Provide the (x, y) coordinate of the cell's center where the given text is located.  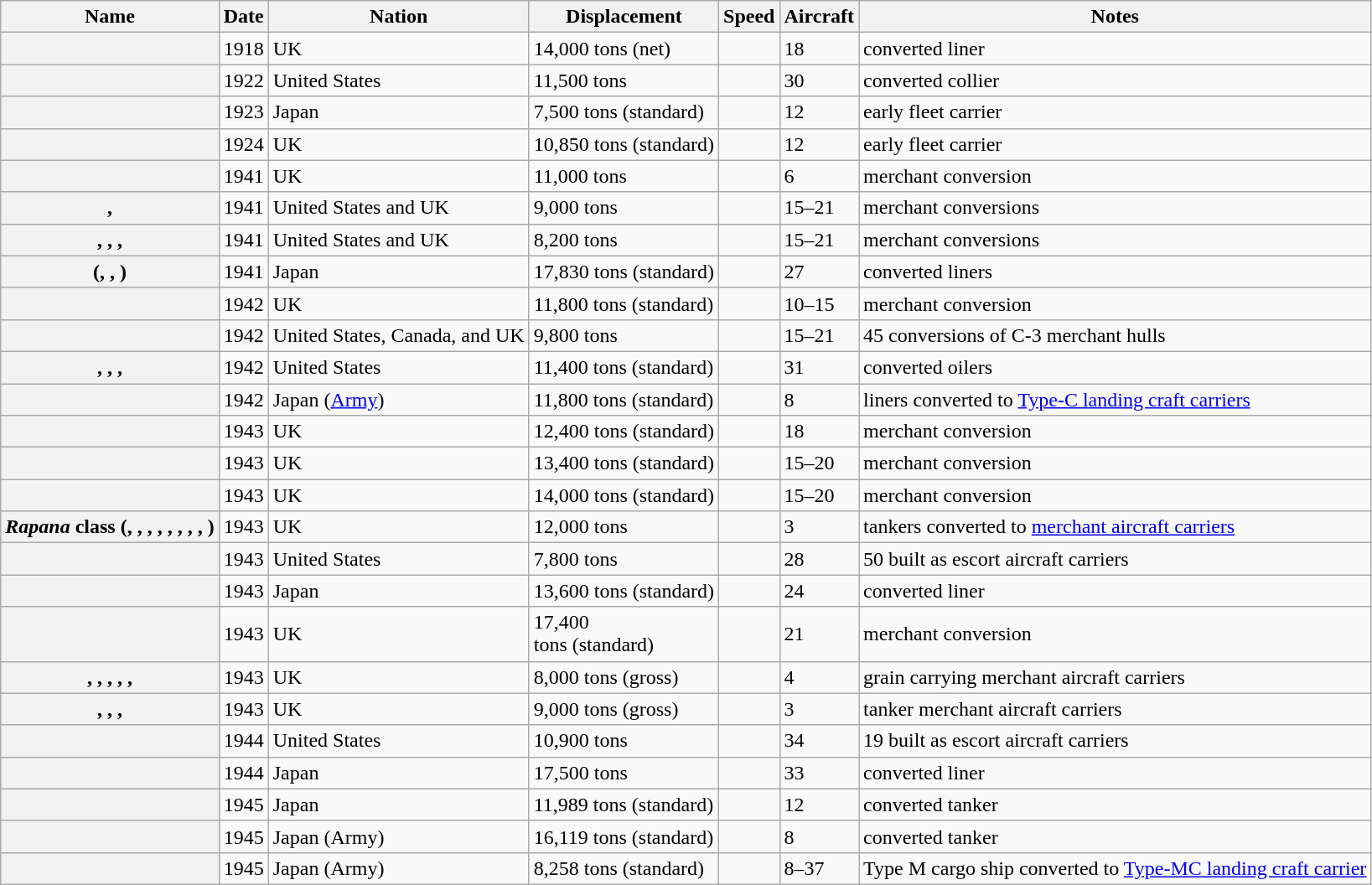
(, , ) (110, 272)
28 (820, 559)
9,800 tons (624, 335)
12,400 tons (standard) (624, 432)
Displacement (624, 17)
9,000 tons (624, 208)
6 (820, 176)
11,400 tons (standard) (624, 367)
Nation (399, 17)
converted oilers (1115, 367)
8,000 tons (gross) (624, 677)
14,000 tons (standard) (624, 495)
Date (243, 17)
1922 (243, 80)
4 (820, 677)
10–15 (820, 303)
Name (110, 17)
24 (820, 591)
7,800 tons (624, 559)
8,258 tons (standard) (624, 868)
United States, Canada, and UK (399, 335)
33 (820, 773)
Type M cargo ship converted to Type-MC landing craft carrier (1115, 868)
converted collier (1115, 80)
17,830 tons (standard) (624, 272)
13,600 tons (standard) (624, 591)
grain carrying merchant aircraft carriers (1115, 677)
13,400 tons (standard) (624, 463)
14,000 tons (net) (624, 49)
Speed (749, 17)
, (110, 208)
34 (820, 741)
8,200 tons (624, 240)
30 (820, 80)
7,500 tons (standard) (624, 112)
converted liners (1115, 272)
tanker merchant aircraft carriers (1115, 709)
liners converted to Type-C landing craft carriers (1115, 400)
11,000 tons (624, 176)
31 (820, 367)
19 built as escort aircraft carriers (1115, 741)
Aircraft (820, 17)
tankers converted to merchant aircraft carriers (1115, 527)
17,400tons (standard) (624, 634)
12,000 tons (624, 527)
, , , , , (110, 677)
27 (820, 272)
1923 (243, 112)
1918 (243, 49)
17,500 tons (624, 773)
10,900 tons (624, 741)
21 (820, 634)
16,119 tons (standard) (624, 836)
11,500 tons (624, 80)
9,000 tons (gross) (624, 709)
11,989 tons (standard) (624, 805)
50 built as escort aircraft carriers (1115, 559)
Rapana class (, , , , , , , , ) (110, 527)
8–37 (820, 868)
1924 (243, 144)
45 conversions of C-3 merchant hulls (1115, 335)
Notes (1115, 17)
10,850 tons (standard) (624, 144)
